From the cell containing the given text, extract its center point as (X, Y) coordinate. 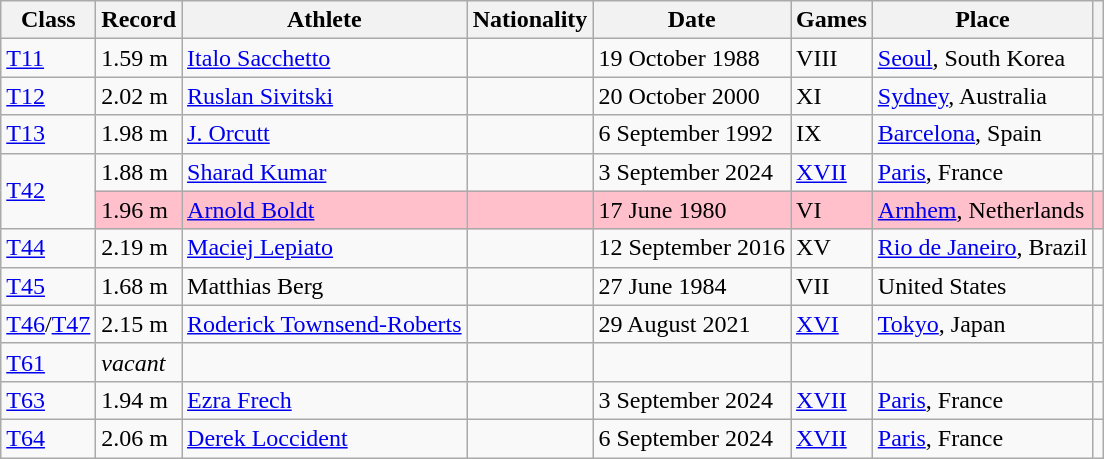
J. Orcutt (325, 134)
T45 (48, 286)
27 June 1984 (692, 286)
vacant (139, 362)
1.68 m (139, 286)
1.94 m (139, 400)
1.96 m (139, 210)
1.59 m (139, 58)
1.98 m (139, 134)
T12 (48, 96)
XI (832, 96)
T46/T47 (48, 324)
Tokyo, Japan (982, 324)
Class (48, 20)
Ruslan Sivitski (325, 96)
29 August 2021 (692, 324)
Italo Sacchetto (325, 58)
6 September 1992 (692, 134)
Derek Loccident (325, 438)
Date (692, 20)
Seoul, South Korea (982, 58)
Barcelona, Spain (982, 134)
XV (832, 248)
Maciej Lepiato (325, 248)
XVI (832, 324)
1.88 m (139, 172)
Sydney, Australia (982, 96)
T61 (48, 362)
T11 (48, 58)
T13 (48, 134)
Sharad Kumar (325, 172)
12 September 2016 (692, 248)
United States (982, 286)
2.02 m (139, 96)
Games (832, 20)
6 September 2024 (692, 438)
19 October 1988 (692, 58)
17 June 1980 (692, 210)
VI (832, 210)
Athlete (325, 20)
2.06 m (139, 438)
Nationality (530, 20)
T42 (48, 191)
Rio de Janeiro, Brazil (982, 248)
20 October 2000 (692, 96)
IX (832, 134)
Ezra Frech (325, 400)
Place (982, 20)
2.15 m (139, 324)
2.19 m (139, 248)
T44 (48, 248)
Arnhem, Netherlands (982, 210)
T64 (48, 438)
VII (832, 286)
Roderick Townsend-Roberts (325, 324)
T63 (48, 400)
Matthias Berg (325, 286)
Arnold Boldt (325, 210)
Record (139, 20)
VIII (832, 58)
